Identify which cell holds the provided text, then report its [x, y] central coordinate. 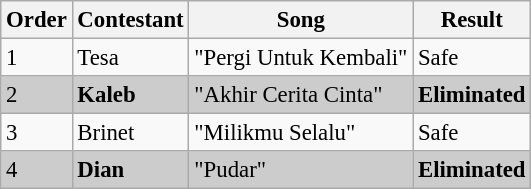
Brinet [130, 133]
"Pudar" [301, 170]
Tesa [130, 58]
Dian [130, 170]
"Akhir Cerita Cinta" [301, 95]
Song [301, 20]
Contestant [130, 20]
4 [36, 170]
"Pergi Untuk Kembali" [301, 58]
Order [36, 20]
1 [36, 58]
2 [36, 95]
"Milikmu Selalu" [301, 133]
Result [472, 20]
Kaleb [130, 95]
3 [36, 133]
